Capture the cell that displays the provided text and extract its (X, Y) central coordinate. 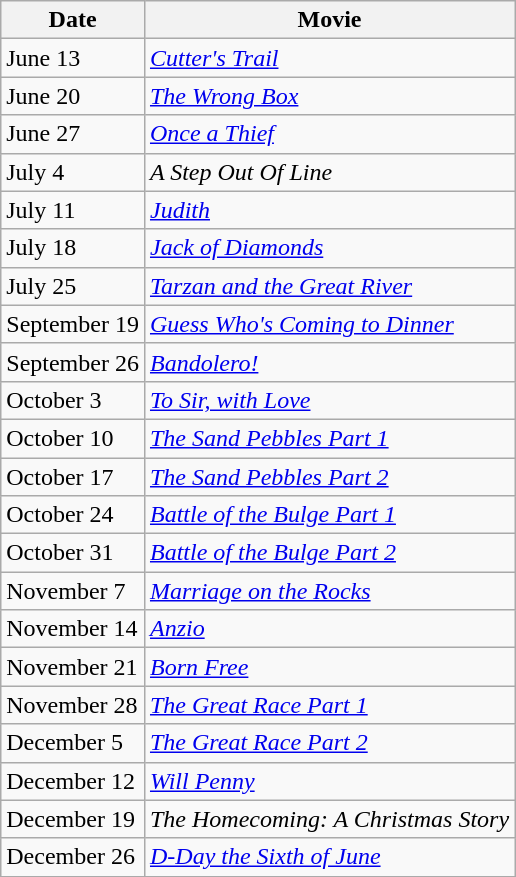
November 28 (73, 705)
D-Day the Sixth of June (329, 857)
October 3 (73, 400)
December 26 (73, 857)
October 24 (73, 515)
June 27 (73, 134)
December 5 (73, 743)
Guess Who's Coming to Dinner (329, 324)
November 14 (73, 629)
July 25 (73, 286)
The Great Race Part 2 (329, 743)
The Great Race Part 1 (329, 705)
Once a Thief (329, 134)
October 17 (73, 477)
June 20 (73, 96)
July 4 (73, 172)
Jack of Diamonds (329, 248)
November 7 (73, 591)
The Sand Pebbles Part 2 (329, 477)
Movie (329, 20)
July 18 (73, 248)
To Sir, with Love (329, 400)
A Step Out Of Line (329, 172)
Marriage on the Rocks (329, 591)
Will Penny (329, 781)
Bandolero! (329, 362)
Anzio (329, 629)
Date (73, 20)
July 11 (73, 210)
Judith (329, 210)
November 21 (73, 667)
Cutter's Trail (329, 58)
The Homecoming: A Christmas Story (329, 819)
October 31 (73, 553)
September 19 (73, 324)
Battle of the Bulge Part 1 (329, 515)
October 10 (73, 438)
June 13 (73, 58)
December 19 (73, 819)
September 26 (73, 362)
December 12 (73, 781)
The Wrong Box (329, 96)
Battle of the Bulge Part 2 (329, 553)
Tarzan and the Great River (329, 286)
The Sand Pebbles Part 1 (329, 438)
Born Free (329, 667)
